Search for the cell housing the specified text and yield its [X, Y] center coordinate. 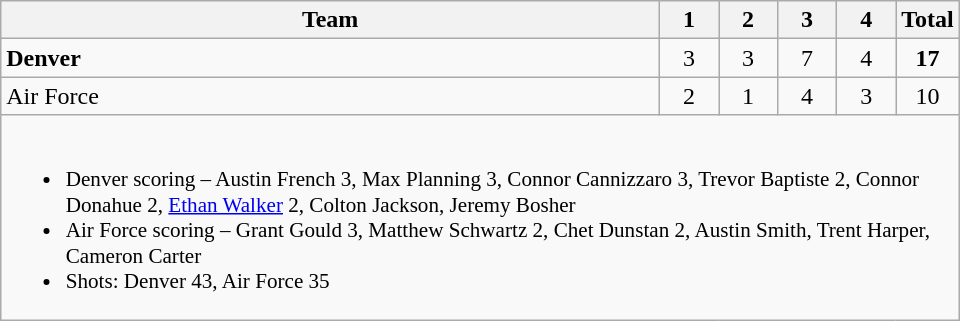
Team [330, 20]
17 [928, 58]
Air Force [330, 96]
Denver [330, 58]
7 [808, 58]
10 [928, 96]
Total [928, 20]
